From the cell containing the given text, extract its center point as (X, Y) coordinate. 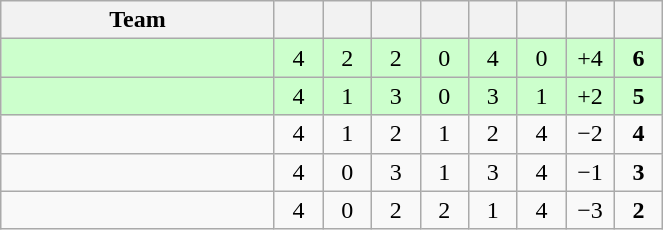
−3 (590, 210)
6 (638, 58)
+2 (590, 96)
−2 (590, 134)
5 (638, 96)
Team (138, 20)
+4 (590, 58)
−1 (590, 172)
